Identify which cell holds the provided text, then report its (x, y) central coordinate. 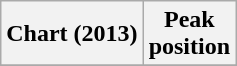
Peakposition (189, 34)
Chart (2013) (72, 34)
